Return (X, Y) of the center of cell containing provided text 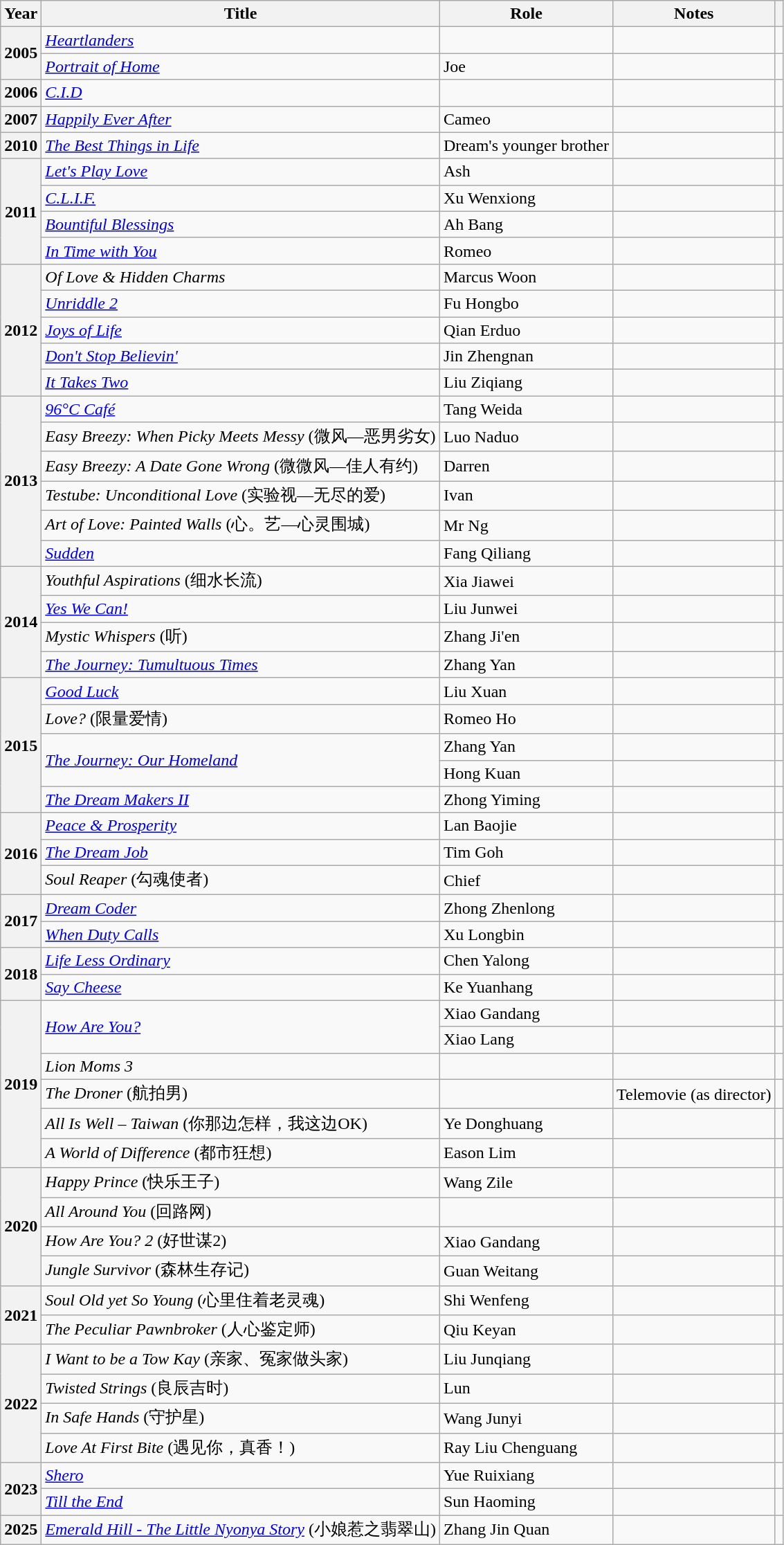
Qian Erduo (526, 330)
Let's Play Love (241, 172)
Guan Weitang (526, 1271)
Jungle Survivor (森林生存记) (241, 1271)
All Around You (回路网) (241, 1213)
Zhong Yiming (526, 799)
Zhang Ji'en (526, 637)
How Are You? (241, 1027)
Darren (526, 467)
2019 (21, 1084)
Dream Coder (241, 908)
Ray Liu Chenguang (526, 1448)
Soul Old yet So Young (心里住着老灵魂) (241, 1300)
Mystic Whispers (听) (241, 637)
In Safe Hands (守护星) (241, 1418)
Chen Yalong (526, 961)
The Best Things in Life (241, 145)
Don't Stop Believin' (241, 356)
Emerald Hill - The Little Nyonya Story (小娘惹之翡翠山) (241, 1530)
How Are You? 2 (好世谋2) (241, 1242)
Easy Breezy: A Date Gone Wrong (微微风—佳人有约) (241, 467)
Love? (限量爱情) (241, 719)
2020 (21, 1227)
The Journey: Tumultuous Times (241, 665)
The Droner (航拍男) (241, 1094)
Lun (526, 1389)
Art of Love: Painted Walls (心。艺—心灵围城) (241, 525)
Qiu Keyan (526, 1330)
2022 (21, 1403)
Liu Junwei (526, 609)
Xiao Lang (526, 1040)
C.I.D (241, 93)
Joe (526, 66)
2010 (21, 145)
2021 (21, 1315)
Fang Qiliang (526, 553)
2017 (21, 921)
Liu Junqiang (526, 1359)
Ah Bang (526, 224)
Liu Xuan (526, 691)
Peace & Prosperity (241, 826)
Mr Ng (526, 525)
2006 (21, 93)
2012 (21, 329)
Wang Zile (526, 1182)
Tim Goh (526, 852)
Life Less Ordinary (241, 961)
2014 (21, 622)
Heartlanders (241, 40)
Notes (693, 14)
Good Luck (241, 691)
Romeo Ho (526, 719)
Zhang Jin Quan (526, 1530)
Soul Reaper (勾魂使者) (241, 880)
C.L.I.F. (241, 198)
Shi Wenfeng (526, 1300)
Happily Ever After (241, 119)
Till the End (241, 1502)
Fu Hongbo (526, 303)
2025 (21, 1530)
I Want to be a Tow Kay (亲家、冤家做头家) (241, 1359)
Lan Baojie (526, 826)
The Dream Makers II (241, 799)
Yue Ruixiang (526, 1476)
Title (241, 14)
Portrait of Home (241, 66)
96°C Café (241, 409)
Yes We Can! (241, 609)
2023 (21, 1489)
Role (526, 14)
Unriddle 2 (241, 303)
Ash (526, 172)
Eason Lim (526, 1153)
2018 (21, 974)
The Dream Job (241, 852)
Lion Moms 3 (241, 1066)
Sun Haoming (526, 1502)
Romeo (526, 251)
Of Love & Hidden Charms (241, 277)
2007 (21, 119)
Zhong Zhenlong (526, 908)
Cameo (526, 119)
Telemovie (as director) (693, 1094)
Tang Weida (526, 409)
It Takes Two (241, 383)
Say Cheese (241, 987)
Ye Donghuang (526, 1124)
Sudden (241, 553)
2011 (21, 211)
When Duty Calls (241, 934)
Luo Naduo (526, 437)
Marcus Woon (526, 277)
All Is Well – Taiwan (你那边怎样，我这边OK) (241, 1124)
Liu Ziqiang (526, 383)
Love At First Bite (遇见你，真香！) (241, 1448)
Jin Zhengnan (526, 356)
Easy Breezy: When Picky Meets Messy (微风—恶男劣女) (241, 437)
Joys of Life (241, 330)
2005 (21, 53)
Happy Prince (快乐王子) (241, 1182)
Shero (241, 1476)
Xu Longbin (526, 934)
A World of Difference (都市狂想) (241, 1153)
Twisted Strings (良辰吉时) (241, 1389)
Hong Kuan (526, 773)
Testube: Unconditional Love (实验视—无尽的爱) (241, 496)
2016 (21, 854)
Youthful Aspirations (细水长流) (241, 581)
Chief (526, 880)
In Time with You (241, 251)
Xu Wenxiong (526, 198)
Ivan (526, 496)
Dream's younger brother (526, 145)
Year (21, 14)
The Journey: Our Homeland (241, 760)
Ke Yuanhang (526, 987)
Bountiful Blessings (241, 224)
Xia Jiawei (526, 581)
2015 (21, 745)
Wang Junyi (526, 1418)
2013 (21, 481)
The Peculiar Pawnbroker (人心鉴定师) (241, 1330)
